Determine the (x, y) coordinate at the center of the cell enclosing the given text.  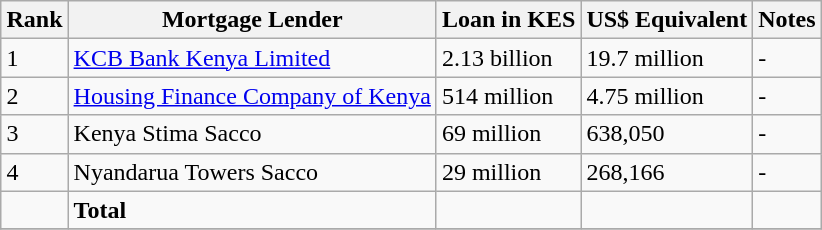
KCB Bank Kenya Limited (252, 58)
4 (34, 172)
Mortgage Lender (252, 20)
Nyandarua Towers Sacco (252, 172)
3 (34, 134)
Housing Finance Company of Kenya (252, 96)
19.7 million (667, 58)
US$ Equivalent (667, 20)
Loan in KES (508, 20)
69 million (508, 134)
638,050 (667, 134)
Total (252, 210)
Kenya Stima Sacco (252, 134)
Notes (787, 20)
2 (34, 96)
4.75 million (667, 96)
514 million (508, 96)
268,166 (667, 172)
2.13 billion (508, 58)
Rank (34, 20)
1 (34, 58)
29 million (508, 172)
